Search for the cell housing the specified text and yield its (X, Y) center coordinate. 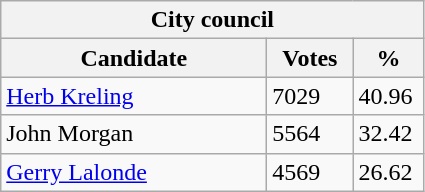
Herb Kreling (134, 96)
26.62 (388, 172)
John Morgan (134, 134)
Gerry Lalonde (134, 172)
Votes (310, 58)
4569 (310, 172)
City council (212, 20)
Candidate (134, 58)
% (388, 58)
7029 (310, 96)
5564 (310, 134)
40.96 (388, 96)
32.42 (388, 134)
